Capture the cell that displays the provided text and extract its [x, y] central coordinate. 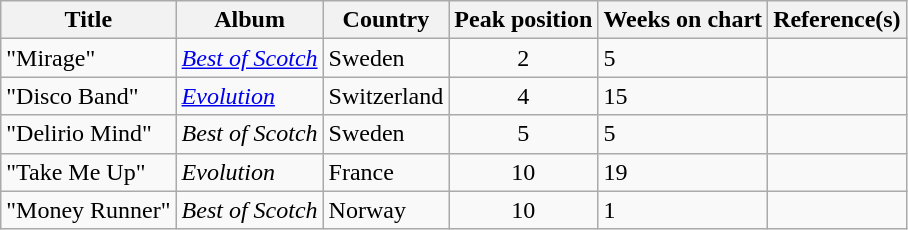
Country [386, 20]
15 [683, 96]
"Take Me Up" [88, 172]
"Disco Band" [88, 96]
4 [524, 96]
Reference(s) [838, 20]
"Mirage" [88, 58]
Album [250, 20]
1 [683, 210]
2 [524, 58]
France [386, 172]
"Delirio Mind" [88, 134]
Switzerland [386, 96]
"Money Runner" [88, 210]
Title [88, 20]
19 [683, 172]
Norway [386, 210]
Peak position [524, 20]
Weeks on chart [683, 20]
